Provide the [X, Y] coordinate of the cell's center where the given text is located.  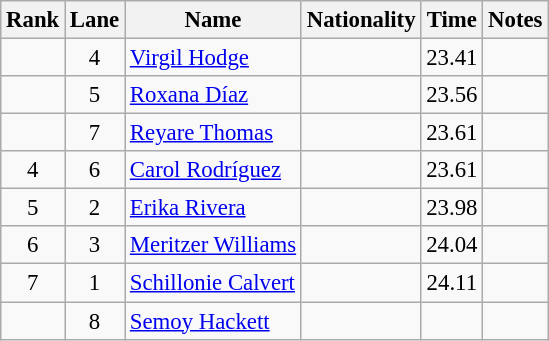
Schillonie Calvert [214, 283]
24.11 [452, 283]
Semoy Hackett [214, 321]
Carol Rodríguez [214, 170]
24.04 [452, 245]
Lane [95, 20]
23.98 [452, 208]
2 [95, 208]
8 [95, 321]
Nationality [360, 20]
23.56 [452, 95]
Rank [33, 20]
Notes [516, 20]
Roxana Díaz [214, 95]
Reyare Thomas [214, 133]
Time [452, 20]
23.41 [452, 58]
1 [95, 283]
Erika Rivera [214, 208]
Virgil Hodge [214, 58]
3 [95, 245]
Name [214, 20]
Meritzer Williams [214, 245]
